Scan for the cell matching the given text and deliver its [X, Y] coordinate at center. 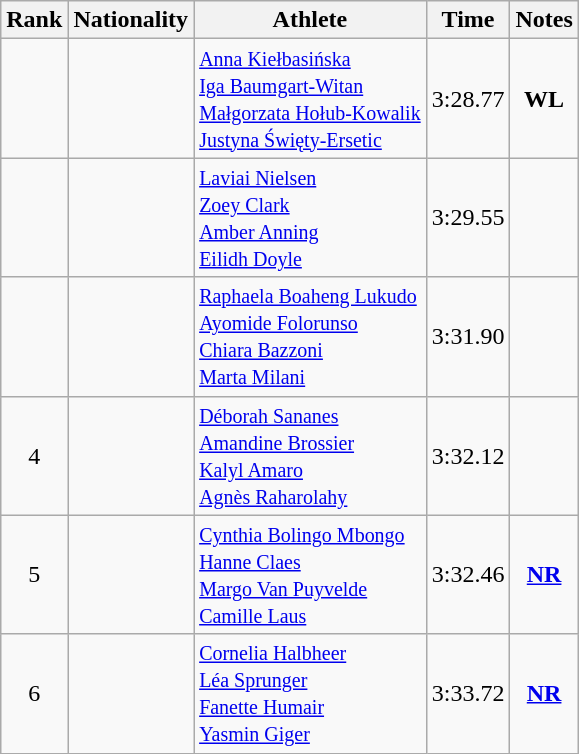
6 [34, 694]
4 [34, 456]
Anna KiełbasińskaIga Baumgart-WitanMałgorzata Hołub-KowalikJustyna Święty-Ersetic [310, 98]
Notes [544, 20]
Laviai NielsenZoey ClarkAmber AnningEilidh Doyle [310, 218]
Time [468, 20]
Cynthia Bolingo MbongoHanne ClaesMargo Van PuyveldeCamille Laus [310, 574]
Cornelia HalbheerLéa SprungerFanette HumairYasmin Giger [310, 694]
Déborah SananesAmandine BrossierKalyl AmaroAgnès Raharolahy [310, 456]
3:32.12 [468, 456]
Athlete [310, 20]
3:33.72 [468, 694]
3:31.90 [468, 336]
Nationality [131, 20]
3:32.46 [468, 574]
WL [544, 98]
3:28.77 [468, 98]
Rank [34, 20]
3:29.55 [468, 218]
5 [34, 574]
Raphaela Boaheng LukudoAyomide FolorunsoChiara BazzoniMarta Milani [310, 336]
